Capture the cell that displays the provided text and extract its (X, Y) central coordinate. 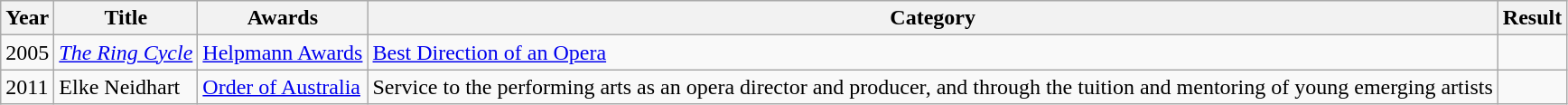
2005 (27, 52)
Category (932, 18)
Order of Australia (283, 87)
Best Direction of an Opera (932, 52)
2011 (27, 87)
Helpmann Awards (283, 52)
Result (1532, 18)
Elke Neidhart (126, 87)
Title (126, 18)
The Ring Cycle (126, 52)
Service to the performing arts as an opera director and producer, and through the tuition and mentoring of young emerging artists (932, 87)
Awards (283, 18)
Year (27, 18)
